Locate the cell with the specified text and output its [x, y] center coordinate. 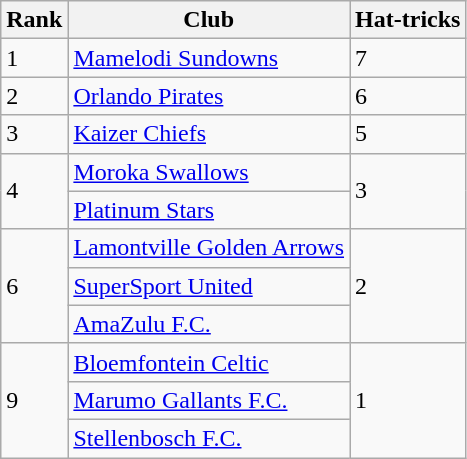
Platinum Stars [209, 210]
Marumo Gallants F.C. [209, 400]
SuperSport United [209, 286]
Club [209, 20]
Orlando Pirates [209, 96]
Kaizer Chiefs [209, 134]
9 [34, 400]
4 [34, 191]
Rank [34, 20]
Mamelodi Sundowns [209, 58]
Hat-tricks [408, 20]
5 [408, 134]
AmaZulu F.C. [209, 324]
Stellenbosch F.C. [209, 438]
Moroka Swallows [209, 172]
7 [408, 58]
Bloemfontein Celtic [209, 362]
Lamontville Golden Arrows [209, 248]
